Locate the cell with the specified text and output its (x, y) center coordinate. 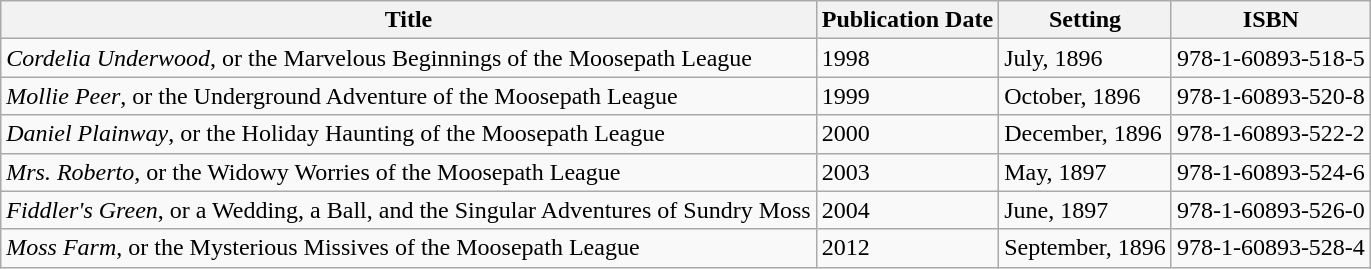
2000 (907, 134)
Publication Date (907, 20)
Daniel Plainway, or the Holiday Haunting of the Moosepath League (408, 134)
978-1-60893-526-0 (1270, 210)
1999 (907, 96)
2012 (907, 248)
Setting (1086, 20)
ISBN (1270, 20)
June, 1897 (1086, 210)
978-1-60893-528-4 (1270, 248)
Moss Farm, or the Mysterious Missives of the Moosepath League (408, 248)
September, 1896 (1086, 248)
Fiddler's Green, or a Wedding, a Ball, and the Singular Adventures of Sundry Moss (408, 210)
978-1-60893-518-5 (1270, 58)
Mollie Peer, or the Underground Adventure of the Moosepath League (408, 96)
1998 (907, 58)
978-1-60893-524-6 (1270, 172)
December, 1896 (1086, 134)
Cordelia Underwood, or the Marvelous Beginnings of the Moosepath League (408, 58)
May, 1897 (1086, 172)
2004 (907, 210)
978-1-60893-522-2 (1270, 134)
2003 (907, 172)
Title (408, 20)
October, 1896 (1086, 96)
Mrs. Roberto, or the Widowy Worries of the Moosepath League (408, 172)
July, 1896 (1086, 58)
978-1-60893-520-8 (1270, 96)
